Return [x, y] of the center of cell containing provided text 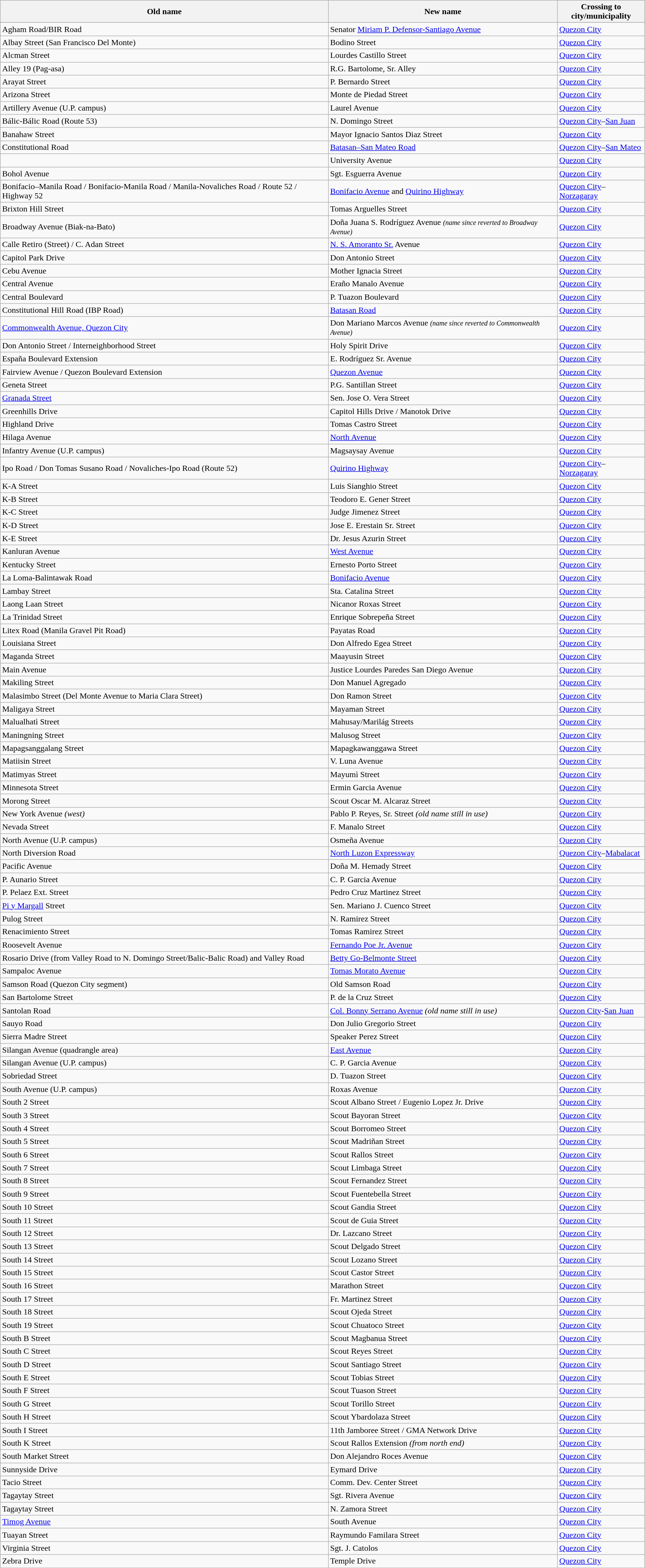
Scout Rallos Street [443, 1155]
Pi y Margall Street [164, 906]
Pulog Street [164, 919]
South F Street [164, 1391]
R.G. Bartolome, Sr. Alley [443, 69]
Quezon City-San Juan [601, 1010]
Judge Jimenez Street [443, 512]
La Trinidad Street [164, 617]
Bohol Avenue [164, 173]
Pablo P. Reyes, Sr. Street (old name still in use) [443, 814]
P. Bernardo Street [443, 82]
South 5 Street [164, 1142]
Jose E. Erestain Sr. Street [443, 525]
Santolan Road [164, 1010]
South C Street [164, 1351]
Commonwealth Avenue, Quezon City [164, 328]
Makiling Street [164, 683]
Roxas Avenue [443, 1089]
Enrique Sobrepeña Street [443, 617]
Justice Lourdes Paredes San Diego Avenue [443, 670]
Capitol Hills Drive / Manotok Drive [443, 411]
Speaker Perez Street [443, 1036]
Raymundo Familara Street [443, 1535]
N. Ramirez Street [443, 919]
11th Jamboree Street / GMA Network Drive [443, 1430]
North Luzon Expressway [443, 853]
P. Tuazon Boulevard [443, 297]
Fernando Poe Jr. Avenue [443, 945]
Bonifacio Avenue and Quirino Highway [443, 192]
Bonifacio–Manila Road / Bonifacio-Manila Road / Manila-Novaliches Road / Route 52 / Highway 52 [164, 192]
Alley 19 (Pag-asa) [164, 69]
Central Boulevard [164, 297]
Sauyo Road [164, 1023]
Scout Reyes Street [443, 1351]
Sgt. Rivera Avenue [443, 1496]
Arayat Street [164, 82]
Scout Bayoran Street [443, 1115]
South 9 Street [164, 1194]
Morong Street [164, 801]
Nicanor Roxas Street [443, 604]
Malualhatì Street [164, 722]
Central Avenue [164, 284]
Mother Ignacia Street [443, 271]
Teodoro E. Gener Street [443, 499]
N. S. Amoranto Sr. Avenue [443, 245]
Fairview Avenue / Quezon Boulevard Extension [164, 372]
New name [443, 12]
Broadway Avenue (Biak-na-Bato) [164, 227]
Temple Drive [443, 1561]
K-B Street [164, 499]
Bonifacio Avenue [443, 578]
San Bartolome Street [164, 997]
South K Street [164, 1443]
Scout Albano Street / Eugenio Lopez Jr. Drive [443, 1102]
Marathon Street [443, 1286]
Don Antonio Street [443, 258]
Quirino Highway [443, 468]
Ermin Garcia Avenue [443, 787]
Dr. Jesus Azurin Street [443, 538]
South 3 Street [164, 1115]
Quezon Avenue [443, 372]
Geneta Street [164, 385]
Granada Street [164, 398]
Matimyas Street [164, 774]
Maayusin Street [443, 657]
K-A Street [164, 486]
Comm. Dev. Center Street [443, 1483]
Sen. Mariano J. Cuenco Street [443, 906]
Scout Magbanua Street [443, 1338]
Eymard Drive [443, 1469]
Betty Go-Belmonte Street [443, 958]
España Boulevard Extension [164, 359]
Fr. Martinez Street [443, 1299]
New York Avenue (west) [164, 814]
Luis Sianghio Street [443, 486]
South 10 Street [164, 1207]
North Avenue (U.P. campus) [164, 840]
Infantry Avenue (U.P. campus) [164, 451]
Maningning Street [164, 735]
Nevada Street [164, 827]
Rosario Drive (from Valley Road to N. Domingo Street/Balic-Balic Road) and Valley Road [164, 958]
Sta. Catalina Street [443, 591]
Doña M. Hemady Street [443, 866]
Scout Gandia Street [443, 1207]
Crossing to city/municipality [601, 12]
Quezon City–San Juan [601, 121]
Scout Fernandez Street [443, 1181]
Laong Laan Street [164, 604]
University Avenue [443, 160]
P. Pelaez Ext. Street [164, 893]
South 19 Street [164, 1325]
La Loma-Balintawak Road [164, 578]
Mapagkawanggawa Street [443, 748]
Old Samson Road [443, 984]
Mayor Ignacio Santos Diaz Street [443, 134]
Don Alfredo Egea Street [443, 643]
Ipo Road / Don Tomas Susano Road / Novaliches-Ipo Road (Route 52) [164, 468]
South 15 Street [164, 1273]
South H Street [164, 1417]
Cebu Avenue [164, 271]
Samson Road (Quezon City segment) [164, 984]
Greenhills Drive [164, 411]
Malasimbo Street (Del Monte Avenue to Maria Clara Street) [164, 696]
N. Zamora Street [443, 1509]
Tacio Street [164, 1483]
P. Aunario Street [164, 879]
Scout de Guia Street [443, 1220]
Arizona Street [164, 95]
Scout Madriñan Street [443, 1142]
Matiisin Street [164, 761]
South Avenue (U.P. campus) [164, 1089]
Payatas Road [443, 630]
Litex Road (Manila Gravel Pit Road) [164, 630]
Don Alejandro Roces Avenue [443, 1456]
Constitutional Road [164, 147]
Scout Tobias Street [443, 1378]
D. Tuazon Street [443, 1076]
Don Mariano Marcos Avenue (name since reverted to Commonwealth Avenue) [443, 328]
V. Luna Avenue [443, 761]
Albay Street (San Francisco Del Monte) [164, 42]
South 17 Street [164, 1299]
Sgt. J. Catolos [443, 1548]
Scout Chuatoco Street [443, 1325]
Magsaysay Avenue [443, 451]
Quezon City–Mabalacat [601, 853]
Malusog Street [443, 735]
Doña Juana S. Rodríguez Avenue (name since reverted to Broadway Avenue) [443, 227]
P. de la Cruz Street [443, 997]
Old name [164, 12]
Scout Ybardolaza Street [443, 1417]
Timog Avenue [164, 1522]
South 14 Street [164, 1260]
Capitol Park Drive [164, 258]
Laurel Avenue [443, 108]
Highland Drive [164, 424]
Scout Santiago Street [443, 1364]
Mahusay/Marilág Streets [443, 722]
Scout Oscar M. Alcaraz Street [443, 801]
South E Street [164, 1378]
Louisiana Street [164, 643]
Maligaya Street [164, 709]
Scout Fuentebella Street [443, 1194]
Eraño Manalo Avenue [443, 284]
Mayaman Street [443, 709]
North Avenue [443, 437]
Senator Miriam P. Defensor-Santiago Avenue [443, 29]
N. Domingo Street [443, 121]
Monte de Piedad Street [443, 95]
Main Avenue [164, 670]
Sunnyside Drive [164, 1469]
Bálic-Bálic Road (Route 53) [164, 121]
Bodino Street [443, 42]
Mapagsanggalang Street [164, 748]
K-D Street [164, 525]
South 2 Street [164, 1102]
Virginia Street [164, 1548]
Mayumì Street [443, 774]
Scout Castor Street [443, 1273]
South 18 Street [164, 1312]
South Market Street [164, 1456]
K-E Street [164, 538]
South 4 Street [164, 1128]
F. Manalo Street [443, 827]
South 8 Street [164, 1181]
Batasan Road [443, 310]
Scout Torillo Street [443, 1404]
Silangan Avenue (U.P. campus) [164, 1063]
Holy Spirit Drive [443, 345]
Tuayan Street [164, 1535]
Don Manuel Agregado [443, 683]
Silangan Avenue (quadrangle area) [164, 1050]
Scout Borromeo Street [443, 1128]
South 11 Street [164, 1220]
Roosevelt Avenue [164, 945]
Zebra Drive [164, 1561]
Renacimiento Street [164, 932]
East Avenue [443, 1050]
Pedro Cruz Martinez Street [443, 893]
Lourdes Castillo Street [443, 55]
Alcman Street [164, 55]
Kentucky Street [164, 565]
Artillery Avenue (U.P. campus) [164, 108]
Calle Retiro (Street) / C. Adan Street [164, 245]
South B Street [164, 1338]
South 6 Street [164, 1155]
Dr. Lazcano Street [443, 1233]
Minnesota Street [164, 787]
Kanluran Avenue [164, 551]
Tomas Ramirez Street [443, 932]
Sobriedad Street [164, 1076]
South 13 Street [164, 1246]
Osmeña Avenue [443, 840]
Scout Tuason Street [443, 1391]
West Avenue [443, 551]
Brixton Hill Street [164, 209]
Sgt. Esguerra Avenue [443, 173]
Pacific Avenue [164, 866]
K-C Street [164, 512]
Sen. Jose O. Vera Street [443, 398]
P.G. Santillan Street [443, 385]
Don Ramon Street [443, 696]
South D Street [164, 1364]
Lambay Street [164, 591]
Scout Lozano Street [443, 1260]
South I Street [164, 1430]
Hilaga Avenue [164, 437]
North Diversion Road [164, 853]
Scout Ojeda Street [443, 1312]
Sierra Madre Street [164, 1036]
Constitutional Hill Road (IBP Road) [164, 310]
South G Street [164, 1404]
Agham Road/BIR Road [164, 29]
Tomas Arguelles Street [443, 209]
Banahaw Street [164, 134]
Scout Delgado Street [443, 1246]
Don Antonio Street / Interneighborhood Street [164, 345]
Batasan–San Mateo Road [443, 147]
South 7 Street [164, 1168]
Col. Bonny Serrano Avenue (old name still in use) [443, 1010]
Tomas Morato Avenue [443, 971]
Don Julio Gregorio Street [443, 1023]
South Avenue [443, 1522]
Maganda Street [164, 657]
Scout Rallos Extension (from north end) [443, 1443]
Ernesto Porto Street [443, 565]
Sampaloc Avenue [164, 971]
Tomas Castro Street [443, 424]
South 16 Street [164, 1286]
South 12 Street [164, 1233]
Quezon City–San Mateo [601, 147]
E. Rodríguez Sr. Avenue [443, 359]
Scout Limbaga Street [443, 1168]
